For the text-containing cell, return its midpoint in (x, y) coordinate format. 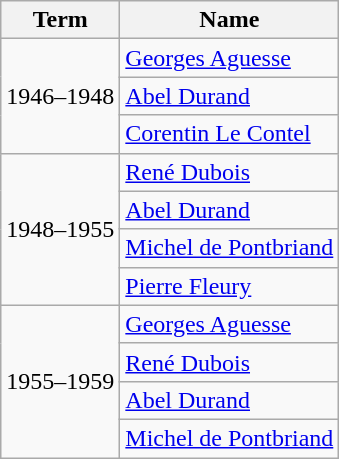
1946–1948 (60, 96)
Term (60, 20)
Corentin Le Contel (230, 134)
1948–1955 (60, 229)
1955–1959 (60, 381)
Name (230, 20)
Pierre Fleury (230, 286)
